Provide the [x, y] coordinate of the cell's center where the given text is located.  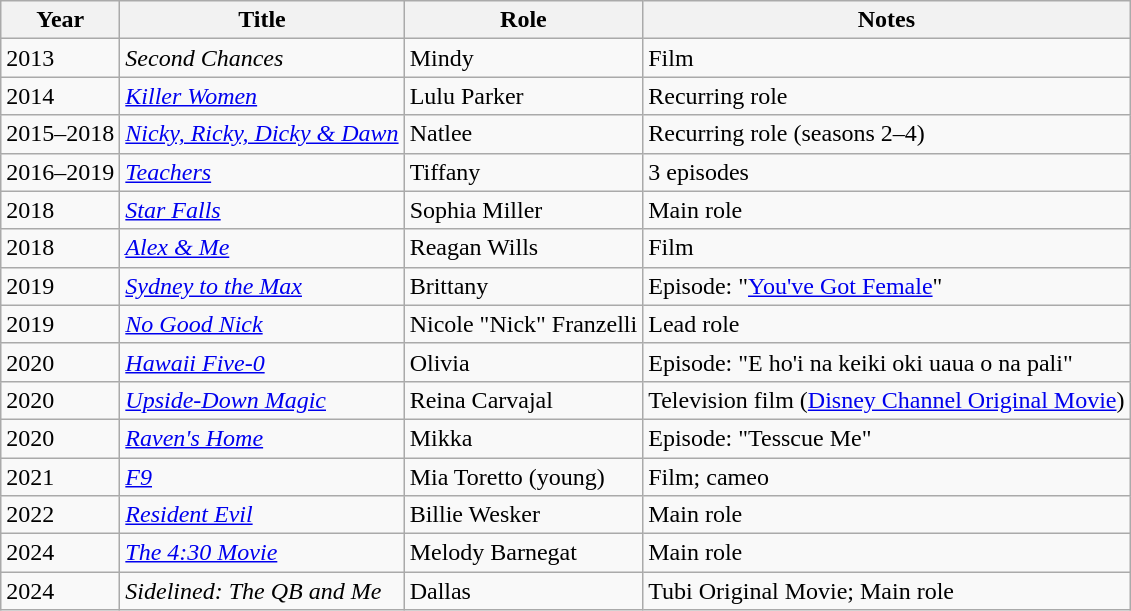
Lead role [886, 324]
Mia Toretto (young) [524, 477]
Film; cameo [886, 477]
Nicole "Nick" Franzelli [524, 324]
Television film (Disney Channel Original Movie) [886, 400]
Year [60, 20]
Reagan Wills [524, 248]
2022 [60, 515]
Sophia Miller [524, 210]
Title [262, 20]
Second Chances [262, 58]
Recurring role (seasons 2–4) [886, 134]
No Good Nick [262, 324]
Episode: "E ho'i na keiki oki uaua o na pali" [886, 362]
Mikka [524, 438]
3 episodes [886, 172]
Teachers [262, 172]
F9 [262, 477]
Upside-Down Magic [262, 400]
Nicky, Ricky, Dicky & Dawn [262, 134]
Hawaii Five-0 [262, 362]
Sidelined: The QB and Me [262, 591]
Notes [886, 20]
Recurring role [886, 96]
Billie Wesker [524, 515]
Resident Evil [262, 515]
Star Falls [262, 210]
2021 [60, 477]
Tubi Original Movie; Main role [886, 591]
Brittany [524, 286]
2015–2018 [60, 134]
Mindy [524, 58]
Olivia [524, 362]
Reina Carvajal [524, 400]
Sydney to the Max [262, 286]
Lulu Parker [524, 96]
Episode: "Tesscue Me" [886, 438]
Melody Barnegat [524, 553]
2016–2019 [60, 172]
Raven's Home [262, 438]
2014 [60, 96]
Natlee [524, 134]
2013 [60, 58]
Dallas [524, 591]
Killer Women [262, 96]
Tiffany [524, 172]
Episode: "You've Got Female" [886, 286]
Alex & Me [262, 248]
The 4:30 Movie [262, 553]
Role [524, 20]
